For the text-containing cell, return its midpoint in [X, Y] coordinate format. 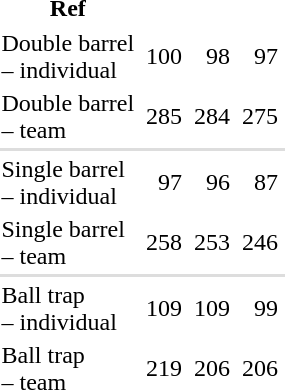
Single barrel – individual [68, 182]
Ball trap – individual [68, 308]
253 [212, 242]
98 [212, 56]
87 [260, 182]
258 [164, 242]
275 [260, 116]
284 [212, 116]
246 [260, 242]
Double barrel – individual [68, 56]
99 [260, 308]
285 [164, 116]
96 [212, 182]
Single barrel – team [68, 242]
Double barrel – team [68, 116]
100 [164, 56]
